Detect which cell encompasses the target text, then output its (X, Y) center coordinate. 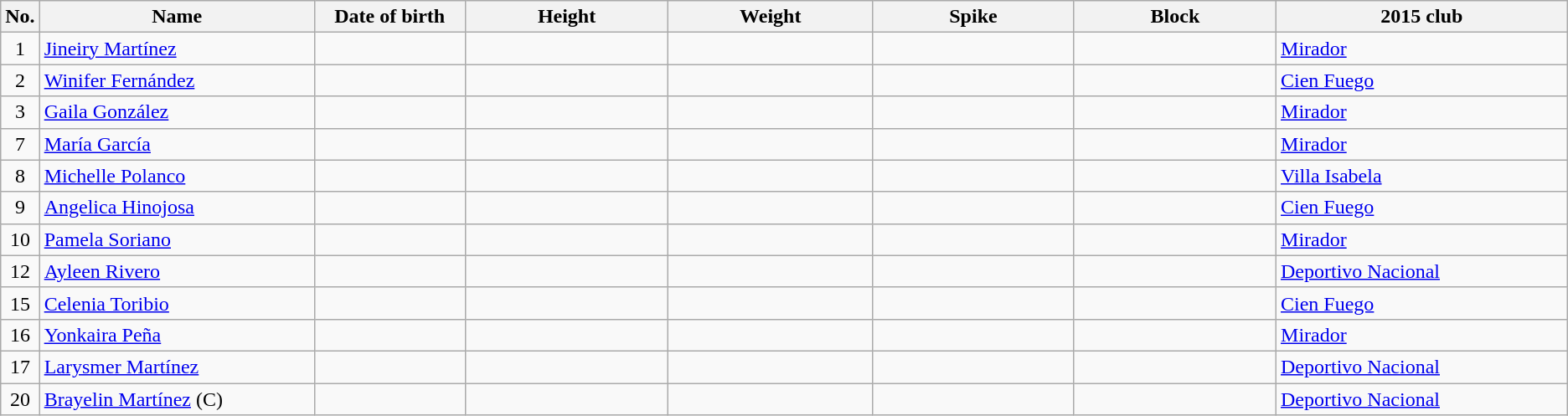
3 (20, 112)
15 (20, 303)
17 (20, 367)
María García (177, 144)
Villa Isabela (1422, 176)
Jineiry Martínez (177, 49)
2015 club (1422, 17)
Ayleen Rivero (177, 271)
Gaila González (177, 112)
Celenia Toribio (177, 303)
10 (20, 239)
Name (177, 17)
1 (20, 49)
9 (20, 208)
Weight (771, 17)
Winifer Fernández (177, 80)
Height (566, 17)
Angelica Hinojosa (177, 208)
12 (20, 271)
Yonkaira Peña (177, 335)
Michelle Polanco (177, 176)
8 (20, 176)
16 (20, 335)
Pamela Soriano (177, 239)
No. (20, 17)
20 (20, 399)
Date of birth (389, 17)
Spike (973, 17)
7 (20, 144)
2 (20, 80)
Block (1174, 17)
Brayelin Martínez (C) (177, 399)
Larysmer Martínez (177, 367)
